For the text-containing cell, return its midpoint in (x, y) coordinate format. 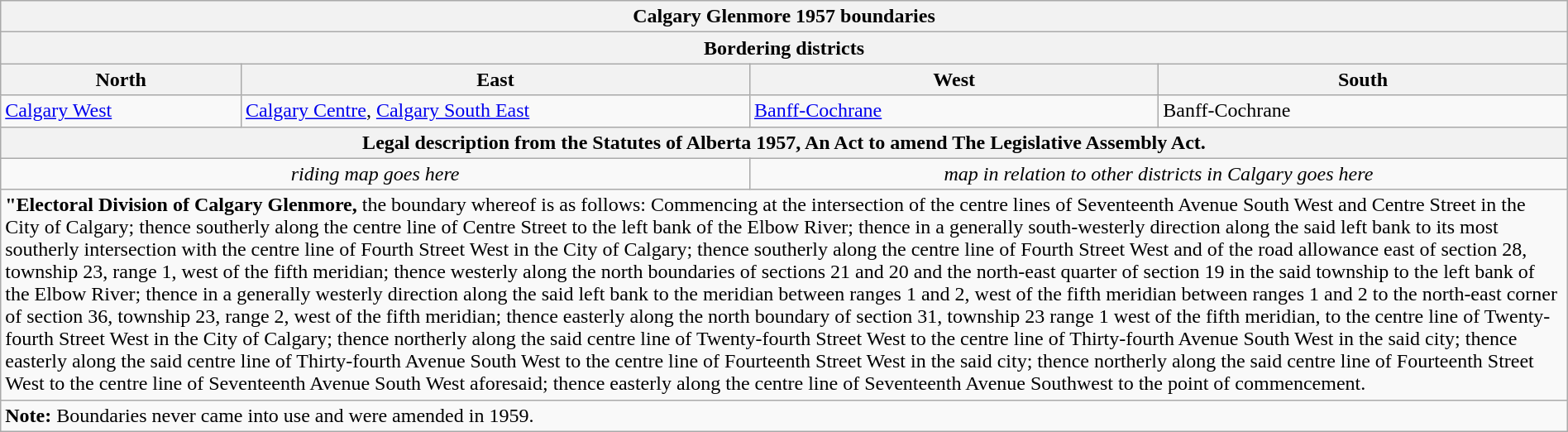
riding map goes here (375, 174)
Calgary West (121, 111)
South (1363, 79)
West (954, 79)
Bordering districts (784, 48)
Note: Boundaries never came into use and were amended in 1959. (784, 415)
Calgary Centre, Calgary South East (495, 111)
East (495, 79)
North (121, 79)
Legal description from the Statutes of Alberta 1957, An Act to amend The Legislative Assembly Act. (784, 142)
map in relation to other districts in Calgary goes here (1159, 174)
Calgary Glenmore 1957 boundaries (784, 17)
